Search for the cell housing the specified text and yield its [x, y] center coordinate. 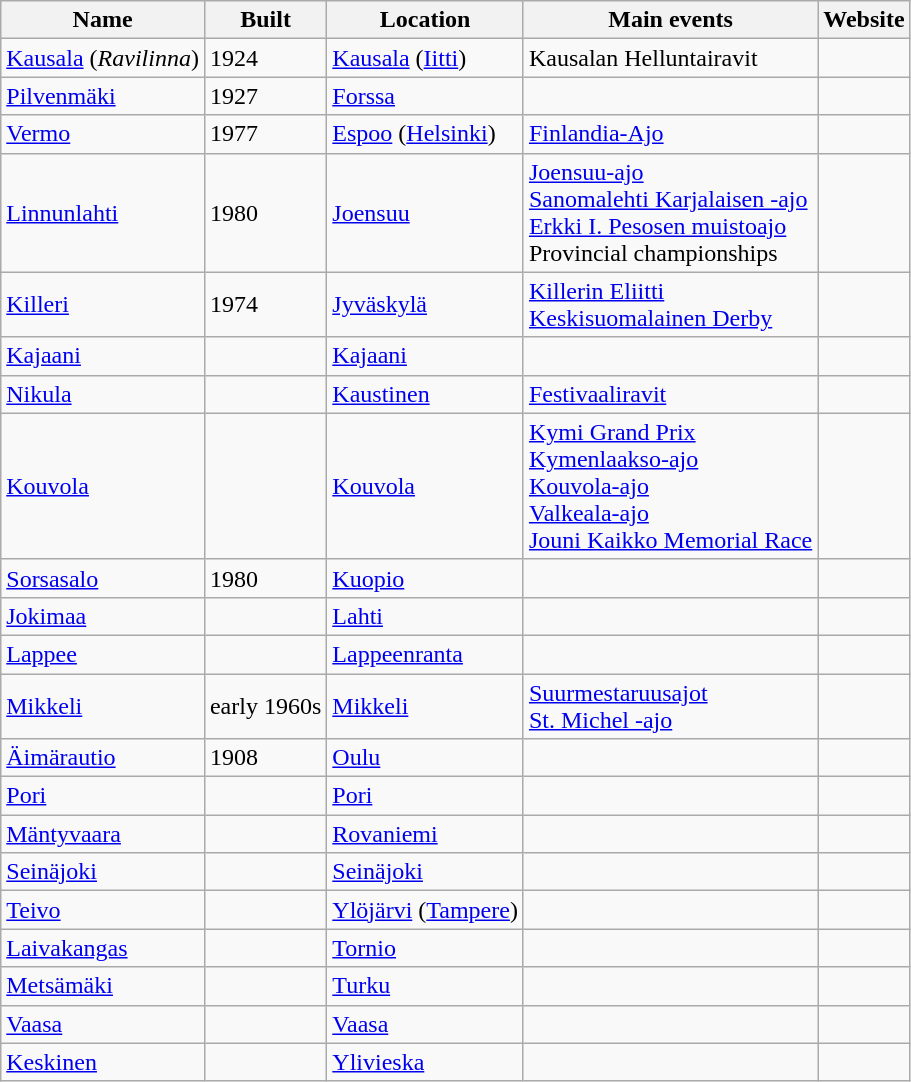
Kaustinen [426, 394]
Location [426, 20]
Pilvenmäki [103, 96]
Forssa [426, 96]
Kausala (Iitti) [426, 58]
Website [864, 20]
Kausala (Ravilinna) [103, 58]
Äimärautio [103, 758]
Rovaniemi [426, 834]
Jokimaa [103, 616]
Joensuu [426, 212]
Espoo (Helsinki) [426, 134]
Turku [426, 986]
Keskinen [103, 1062]
1927 [265, 96]
Killeri [103, 304]
Metsämäki [103, 986]
1924 [265, 58]
Built [265, 20]
SuurmestaruusajotSt. Michel -ajo [670, 706]
Ylivieska [426, 1062]
Jyväskylä [426, 304]
Oulu [426, 758]
Nikula [103, 394]
Vermo [103, 134]
Tornio [426, 948]
1977 [265, 134]
Joensuu-ajoSanomalehti Karjalaisen -ajoErkki I. Pesosen muistoajoProvincial championships [670, 212]
Kuopio [426, 578]
early 1960s [265, 706]
Killerin EliittiKeskisuomalainen Derby [670, 304]
Lappeenranta [426, 654]
Mäntyvaara [103, 834]
Lahti [426, 616]
1908 [265, 758]
Ylöjärvi (Tampere) [426, 910]
Sorsasalo [103, 578]
Linnunlahti [103, 212]
Kausalan Helluntairavit [670, 58]
Main events [670, 20]
Kymi Grand PrixKymenlaakso-ajoKouvola-ajoValkeala-ajoJouni Kaikko Memorial Race [670, 486]
1974 [265, 304]
Festivaaliravit [670, 394]
Name [103, 20]
Lappee [103, 654]
Laivakangas [103, 948]
Teivo [103, 910]
Finlandia-Ajo [670, 134]
